From the cell containing the given text, extract its center point as (X, Y) coordinate. 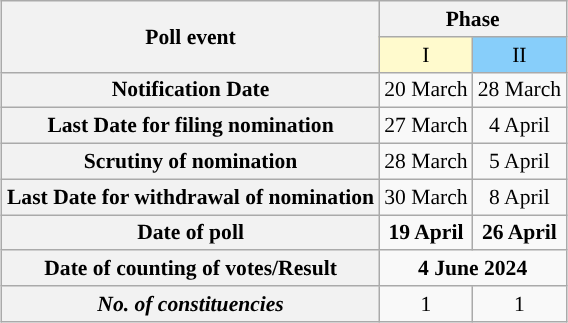
Last Date for filing nomination (190, 126)
Last Date for withdrawal of nomination (190, 197)
20 March (426, 90)
Date of counting of votes/Result (190, 268)
5 April (520, 161)
Poll event (190, 36)
27 March (426, 126)
4 April (520, 126)
8 April (520, 197)
I (426, 54)
19 April (426, 232)
30 March (426, 197)
26 April (520, 232)
Date of poll (190, 232)
4 June 2024 (472, 268)
Scrutiny of nomination (190, 161)
II (520, 54)
Notification Date (190, 90)
Phase (472, 19)
No. of constituencies (190, 304)
